Detect which cell encompasses the target text, then output its (X, Y) center coordinate. 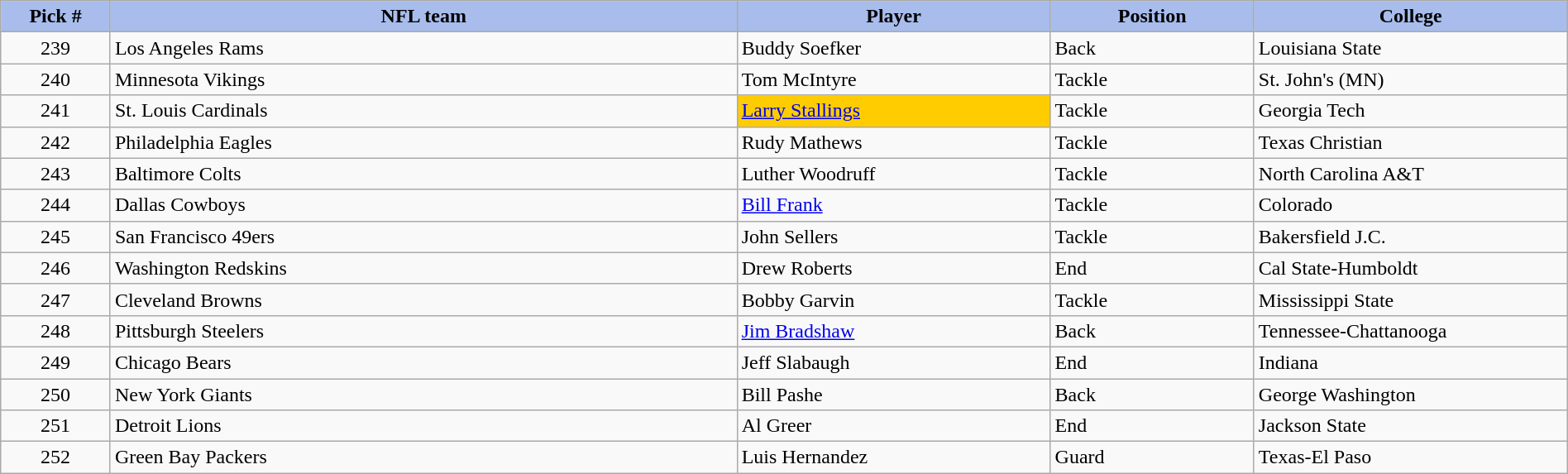
Bill Pashe (893, 395)
239 (56, 48)
College (1411, 17)
Cleveland Browns (423, 299)
St. John's (MN) (1411, 79)
Detroit Lions (423, 426)
George Washington (1411, 395)
245 (56, 237)
Washington Redskins (423, 268)
Luis Hernandez (893, 457)
Buddy Soefker (893, 48)
248 (56, 331)
Chicago Bears (423, 362)
251 (56, 426)
Bill Frank (893, 205)
Green Bay Packers (423, 457)
Mississippi State (1411, 299)
Tom McIntyre (893, 79)
Jackson State (1411, 426)
Texas Christian (1411, 142)
North Carolina A&T (1411, 174)
246 (56, 268)
Position (1152, 17)
Texas-El Paso (1411, 457)
Rudy Mathews (893, 142)
Luther Woodruff (893, 174)
Louisiana State (1411, 48)
Minnesota Vikings (423, 79)
250 (56, 395)
244 (56, 205)
Baltimore Colts (423, 174)
Georgia Tech (1411, 111)
John Sellers (893, 237)
243 (56, 174)
Drew Roberts (893, 268)
252 (56, 457)
St. Louis Cardinals (423, 111)
Bobby Garvin (893, 299)
Al Greer (893, 426)
Guard (1152, 457)
247 (56, 299)
Pick # (56, 17)
Pittsburgh Steelers (423, 331)
Cal State-Humboldt (1411, 268)
New York Giants (423, 395)
240 (56, 79)
Player (893, 17)
Jeff Slabaugh (893, 362)
Indiana (1411, 362)
Tennessee-Chattanooga (1411, 331)
241 (56, 111)
Colorado (1411, 205)
Bakersfield J.C. (1411, 237)
249 (56, 362)
San Francisco 49ers (423, 237)
Dallas Cowboys (423, 205)
Jim Bradshaw (893, 331)
Los Angeles Rams (423, 48)
242 (56, 142)
NFL team (423, 17)
Philadelphia Eagles (423, 142)
Larry Stallings (893, 111)
